Identify which cell holds the provided text, then report its (x, y) central coordinate. 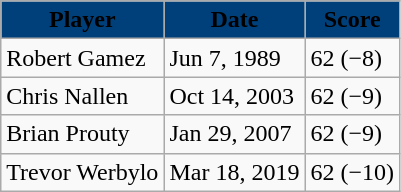
Robert Gamez (82, 58)
Brian Prouty (82, 134)
62 (−8) (352, 58)
Trevor Werbylo (82, 172)
Date (234, 20)
Score (352, 20)
Oct 14, 2003 (234, 96)
62 (−10) (352, 172)
Jan 29, 2007 (234, 134)
Player (82, 20)
Jun 7, 1989 (234, 58)
Chris Nallen (82, 96)
Mar 18, 2019 (234, 172)
